Extract the [X, Y] coordinate from the center of the cell holding the provided text.  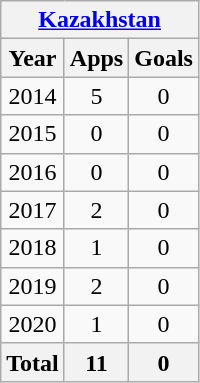
Goals [164, 58]
Year [33, 58]
2020 [33, 324]
5 [96, 96]
2018 [33, 248]
2017 [33, 210]
2015 [33, 134]
2014 [33, 96]
2016 [33, 172]
Apps [96, 58]
Kazakhstan [100, 20]
11 [96, 362]
2019 [33, 286]
Total [33, 362]
